Detect which cell encompasses the target text, then output its [X, Y] center coordinate. 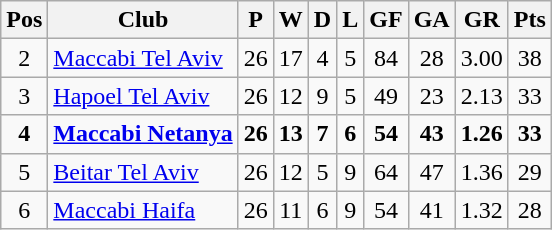
L [350, 20]
11 [290, 210]
38 [530, 58]
1.26 [482, 134]
W [290, 20]
P [256, 20]
Maccabi Haifa [143, 210]
64 [386, 172]
13 [290, 134]
1.32 [482, 210]
84 [386, 58]
Club [143, 20]
43 [432, 134]
GR [482, 20]
49 [386, 96]
Hapoel Tel Aviv [143, 96]
17 [290, 58]
3 [24, 96]
GF [386, 20]
D [322, 20]
47 [432, 172]
Pts [530, 20]
1.36 [482, 172]
Pos [24, 20]
2 [24, 58]
Maccabi Tel Aviv [143, 58]
GA [432, 20]
3.00 [482, 58]
41 [432, 210]
Maccabi Netanya [143, 134]
29 [530, 172]
7 [322, 134]
Beitar Tel Aviv [143, 172]
2.13 [482, 96]
23 [432, 96]
